Output the [x, y] coordinate of the center of the cell containing the given text.  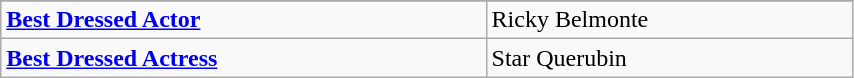
Best Dressed Actor [244, 20]
Best Dressed Actress [244, 58]
Ricky Belmonte [669, 20]
Star Querubin [669, 58]
